Return the (X, Y) coordinate for the center point of the cell that contains the specified text.  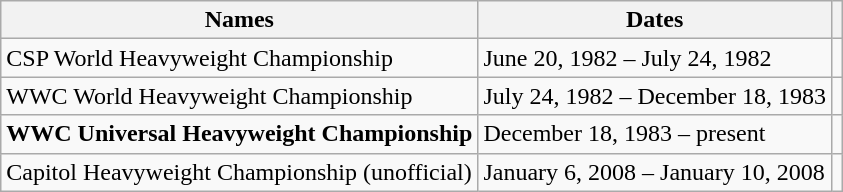
January 6, 2008 – January 10, 2008 (655, 172)
Names (240, 20)
CSP World Heavyweight Championship (240, 58)
WWC World Heavyweight Championship (240, 96)
Dates (655, 20)
June 20, 1982 – July 24, 1982 (655, 58)
July 24, 1982 – December 18, 1983 (655, 96)
December 18, 1983 – present (655, 134)
Capitol Heavyweight Championship (unofficial) (240, 172)
WWC Universal Heavyweight Championship (240, 134)
